Return the (X, Y) coordinate for the center point of the cell that contains the specified text.  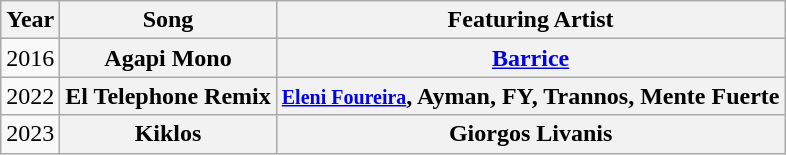
2022 (30, 96)
2016 (30, 58)
El Telephone Remix (168, 96)
Kiklos (168, 134)
Giorgos Livanis (530, 134)
Featuring Artist (530, 20)
Agapi Mono (168, 58)
2023 (30, 134)
Song (168, 20)
Eleni Foureira, Ayman, FY, Trannos, Mente Fuerte (530, 96)
Barrice (530, 58)
Year (30, 20)
